For the text-containing cell, return its midpoint in [X, Y] coordinate format. 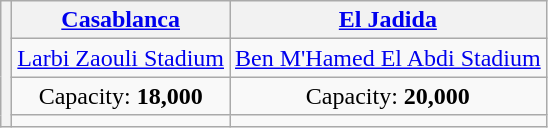
Capacity: 18,000 [121, 96]
Larbi Zaouli Stadium [121, 58]
Ben M'Hamed El Abdi Stadium [388, 58]
El Jadida [388, 20]
Casablanca [121, 20]
Capacity: 20,000 [388, 96]
